From the cell containing the given text, extract its center point as (X, Y) coordinate. 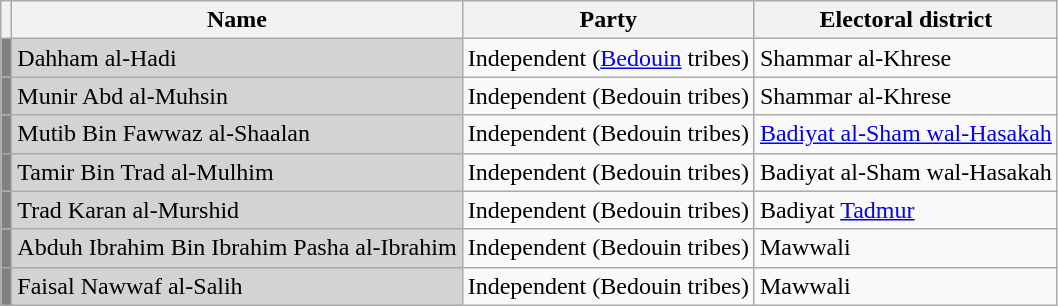
Name (237, 20)
Tamir Bin Trad al-Mulhim (237, 172)
Party (608, 20)
Faisal Nawwaf al-Salih (237, 286)
Munir Abd al-Muhsin (237, 96)
Trad Karan al-Murshid (237, 210)
Electoral district (906, 20)
Mutib Bin Fawwaz al-Shaalan (237, 134)
Badiyat Tadmur (906, 210)
Abduh Ibrahim Bin Ibrahim Pasha al-Ibrahim (237, 248)
Dahham al-Hadi (237, 58)
